Return (x, y) of the center of cell containing provided text 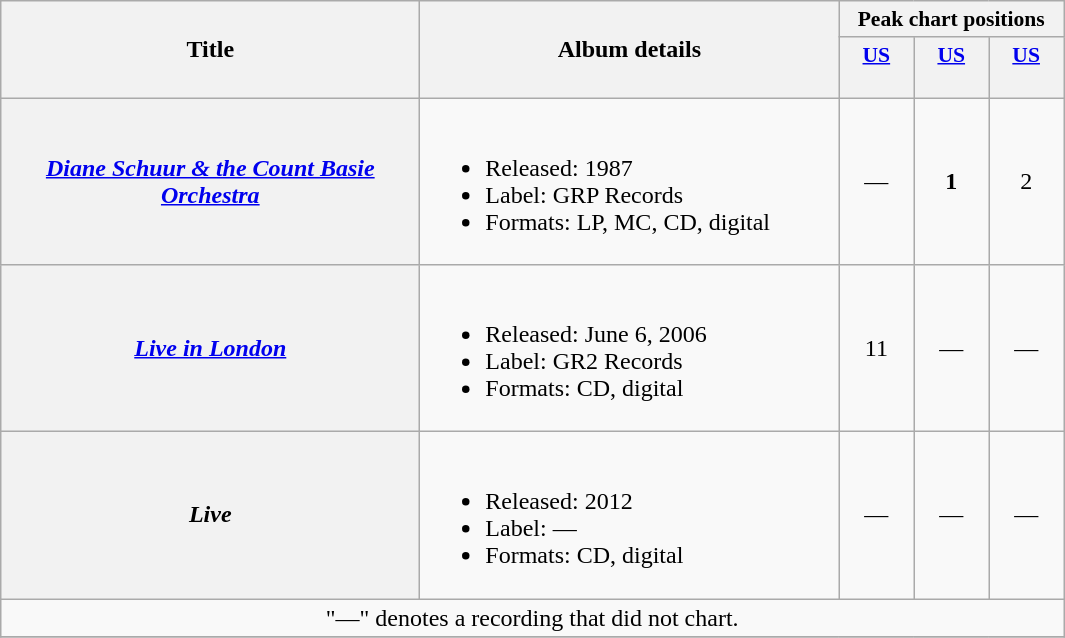
11 (876, 348)
Released: June 6, 2006Label: GR2 RecordsFormats: CD, digital (630, 348)
Released: 1987Label: GRP RecordsFormats: LP, MC, CD, digital (630, 182)
Live (210, 516)
Live in London (210, 348)
2 (1026, 182)
Peak chart positions (952, 19)
Title (210, 50)
"—" denotes a recording that did not chart. (532, 618)
Diane Schuur & the Count Basie Orchestra (210, 182)
Album details (630, 50)
Released: 2012Label: —Formats: CD, digital (630, 516)
1 (952, 182)
